Return [x, y] of the center of cell containing provided text 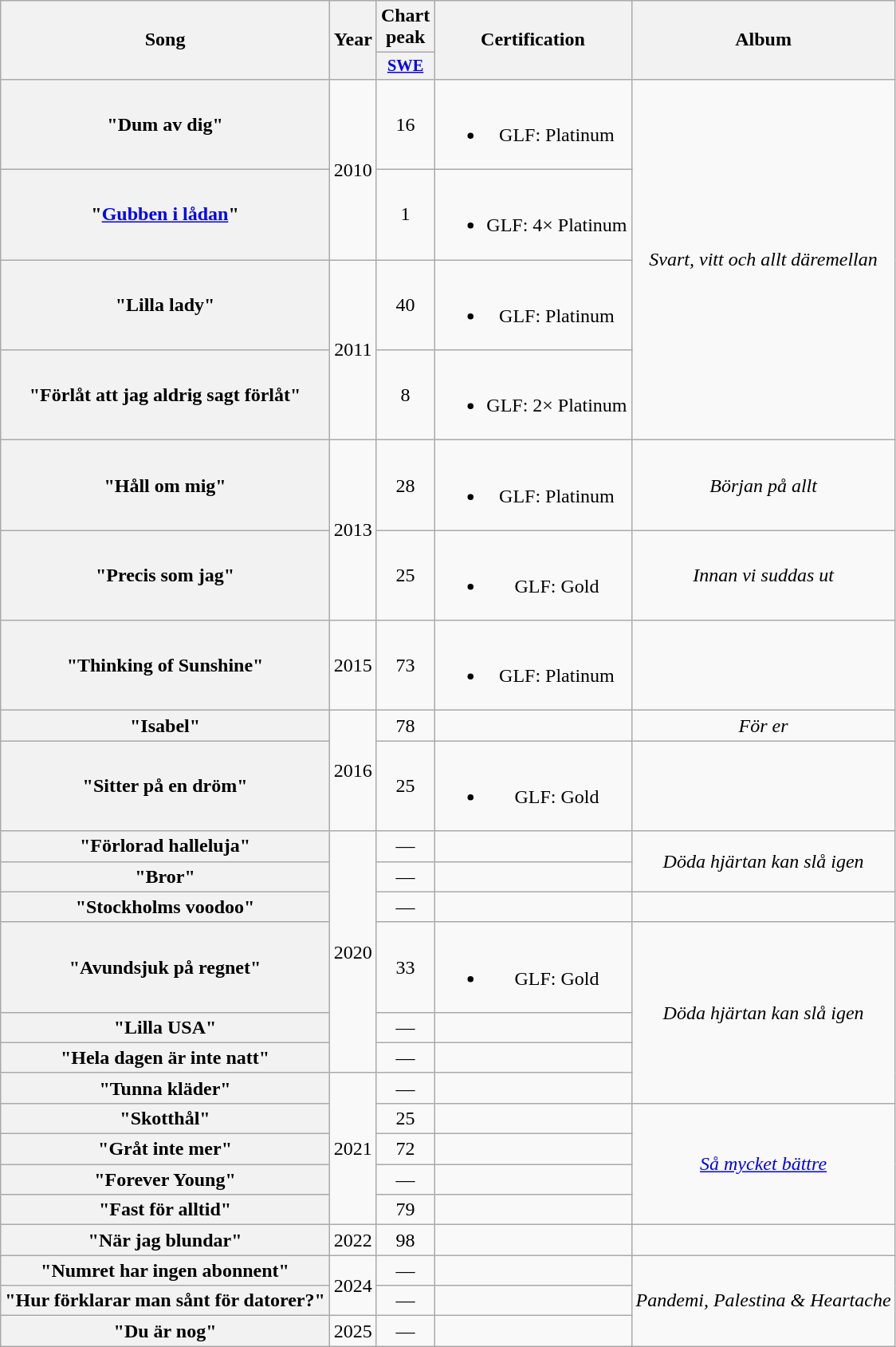
Början på allt [764, 485]
"Hur förklarar man sånt för datorer?" [166, 1301]
2025 [352, 1331]
72 [405, 1149]
2021 [352, 1148]
1 [405, 215]
GLF: 2× Platinum [532, 396]
"Gråt inte mer" [166, 1149]
8 [405, 396]
2010 [352, 169]
98 [405, 1240]
"Stockholms voodoo" [166, 907]
"Lilla lady" [166, 305]
79 [405, 1210]
"Hela dagen är inte natt" [166, 1058]
"Bror" [166, 876]
"När jag blundar" [166, 1240]
"Sitter på en dröm" [166, 786]
Chartpeak [405, 27]
Song [166, 40]
"Forever Young" [166, 1180]
2013 [352, 530]
Certification [532, 40]
"Förlorad halleluja" [166, 846]
"Numret har ingen abonnent" [166, 1270]
78 [405, 726]
"Du är nog" [166, 1331]
"Lilla USA" [166, 1027]
2020 [352, 952]
Year [352, 40]
Pandemi, Palestina & Heartache [764, 1301]
16 [405, 124]
"Förlåt att jag aldrig sagt förlåt" [166, 396]
"Avundsjuk på regnet" [166, 967]
För er [764, 726]
"Isabel" [166, 726]
"Thinking of Sunshine" [166, 665]
2024 [352, 1286]
Innan vi suddas ut [764, 576]
2015 [352, 665]
28 [405, 485]
SWE [405, 66]
"Fast för alltid" [166, 1210]
73 [405, 665]
"Precis som jag" [166, 576]
2011 [352, 350]
40 [405, 305]
2016 [352, 770]
33 [405, 967]
GLF: 4× Platinum [532, 215]
"Håll om mig" [166, 485]
"Dum av dig" [166, 124]
"Tunna kläder" [166, 1088]
"Gubben i lådan" [166, 215]
"Skotthål" [166, 1118]
Så mycket bättre [764, 1164]
Svart, vitt och allt däremellan [764, 259]
Album [764, 40]
2022 [352, 1240]
